Return (x, y) of the center of cell containing provided text 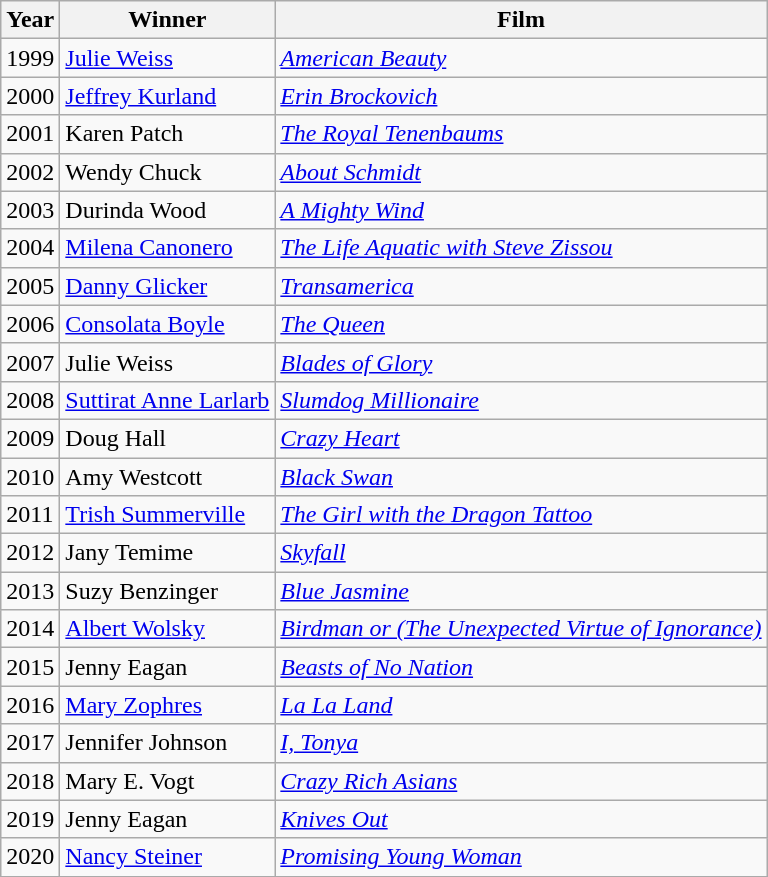
Nancy Steiner (168, 857)
The Queen (521, 324)
About Schmidt (521, 172)
2010 (30, 477)
Skyfall (521, 553)
Mary Zophres (168, 705)
Winner (168, 20)
2006 (30, 324)
2014 (30, 629)
Karen Patch (168, 134)
Blades of Glory (521, 362)
2009 (30, 438)
Blue Jasmine (521, 591)
2007 (30, 362)
Erin Brockovich (521, 96)
2005 (30, 286)
Film (521, 20)
A Mighty Wind (521, 210)
2004 (30, 248)
Crazy Heart (521, 438)
Beasts of No Nation (521, 667)
I, Tonya (521, 743)
2015 (30, 667)
Trish Summerville (168, 515)
The Girl with the Dragon Tattoo (521, 515)
Crazy Rich Asians (521, 781)
1999 (30, 58)
The Royal Tenenbaums (521, 134)
Birdman or (The Unexpected Virtue of Ignorance) (521, 629)
Durinda Wood (168, 210)
Slumdog Millionaire (521, 400)
Consolata Boyle (168, 324)
2018 (30, 781)
Black Swan (521, 477)
2003 (30, 210)
Danny Glicker (168, 286)
Suzy Benzinger (168, 591)
2008 (30, 400)
2020 (30, 857)
2001 (30, 134)
2002 (30, 172)
Albert Wolsky (168, 629)
2012 (30, 553)
2013 (30, 591)
Amy Westcott (168, 477)
Promising Young Woman (521, 857)
2017 (30, 743)
American Beauty (521, 58)
Jeffrey Kurland (168, 96)
2019 (30, 819)
2011 (30, 515)
La La Land (521, 705)
2016 (30, 705)
Jany Temime (168, 553)
2000 (30, 96)
The Life Aquatic with Steve Zissou (521, 248)
Suttirat Anne Larlarb (168, 400)
Knives Out (521, 819)
Doug Hall (168, 438)
Transamerica (521, 286)
Milena Canonero (168, 248)
Wendy Chuck (168, 172)
Year (30, 20)
Mary E. Vogt (168, 781)
Jennifer Johnson (168, 743)
